Capture the cell that displays the provided text and extract its (x, y) central coordinate. 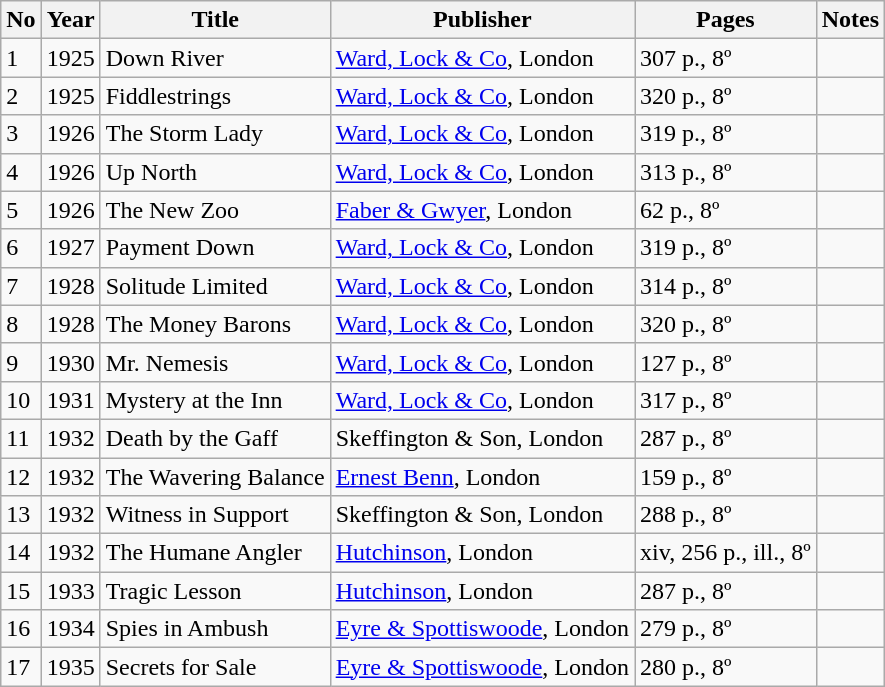
1933 (70, 591)
15 (21, 591)
Title (215, 20)
16 (21, 629)
Mystery at the Inn (215, 400)
62 p., 8º (726, 210)
127 p., 8º (726, 362)
1935 (70, 667)
11 (21, 438)
17 (21, 667)
xiv, 256 p., ill., 8º (726, 553)
Notes (850, 20)
The Storm Lady (215, 134)
6 (21, 248)
1931 (70, 400)
288 p., 8º (726, 515)
Witness in Support (215, 515)
Down River (215, 58)
Secrets for Sale (215, 667)
Faber & Gwyer, London (482, 210)
Year (70, 20)
13 (21, 515)
Payment Down (215, 248)
4 (21, 172)
9 (21, 362)
317 p., 8º (726, 400)
Mr. Nemesis (215, 362)
7 (21, 286)
Up North (215, 172)
307 p., 8º (726, 58)
14 (21, 553)
1930 (70, 362)
Death by the Gaff (215, 438)
The Money Barons (215, 324)
Pages (726, 20)
12 (21, 477)
The Humane Angler (215, 553)
10 (21, 400)
Publisher (482, 20)
2 (21, 96)
Ernest Benn, London (482, 477)
Tragic Lesson (215, 591)
159 p., 8º (726, 477)
Spies in Ambush (215, 629)
Fiddlestrings (215, 96)
280 p., 8º (726, 667)
No (21, 20)
279 p., 8º (726, 629)
3 (21, 134)
1 (21, 58)
313 p., 8º (726, 172)
314 p., 8º (726, 286)
1927 (70, 248)
The New Zoo (215, 210)
5 (21, 210)
Solitude Limited (215, 286)
1934 (70, 629)
8 (21, 324)
The Wavering Balance (215, 477)
